Scan for the cell matching the given text and deliver its [X, Y] coordinate at center. 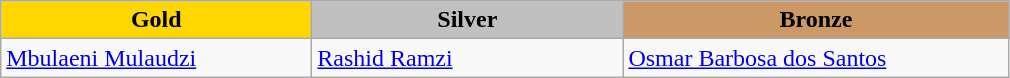
Rashid Ramzi [468, 58]
Silver [468, 20]
Bronze [816, 20]
Gold [156, 20]
Osmar Barbosa dos Santos [816, 58]
Mbulaeni Mulaudzi [156, 58]
